Provide the (X, Y) coordinate of the cell's center where the given text is located.  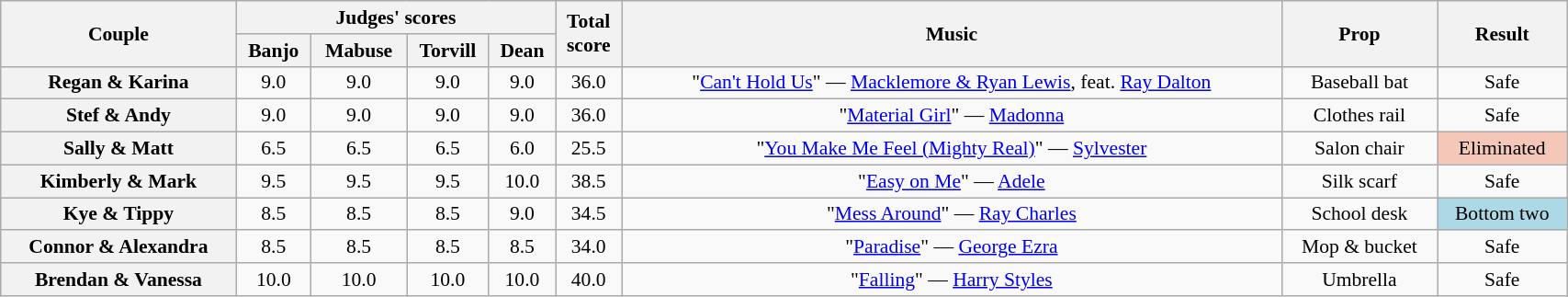
Umbrella (1359, 280)
Kye & Tippy (118, 214)
Salon chair (1359, 149)
Eliminated (1503, 149)
"Can't Hold Us" — Macklemore & Ryan Lewis, feat. Ray Dalton (952, 83)
Baseball bat (1359, 83)
Banjo (274, 51)
Connor & Alexandra (118, 247)
Mabuse (359, 51)
"Material Girl" — Madonna (952, 116)
School desk (1359, 214)
34.5 (589, 214)
6.0 (522, 149)
Brendan & Vanessa (118, 280)
"You Make Me Feel (Mighty Real)" — Sylvester (952, 149)
Prop (1359, 33)
Silk scarf (1359, 181)
Kimberly & Mark (118, 181)
"Mess Around" — Ray Charles (952, 214)
34.0 (589, 247)
"Paradise" — George Ezra (952, 247)
Torvill (448, 51)
40.0 (589, 280)
Totalscore (589, 33)
25.5 (589, 149)
Stef & Andy (118, 116)
Sally & Matt (118, 149)
38.5 (589, 181)
Clothes rail (1359, 116)
Bottom two (1503, 214)
"Falling" — Harry Styles (952, 280)
Result (1503, 33)
Regan & Karina (118, 83)
Mop & bucket (1359, 247)
Music (952, 33)
Couple (118, 33)
Judges' scores (396, 17)
Dean (522, 51)
"Easy on Me" — Adele (952, 181)
